Determine the (x, y) coordinate at the center of the cell enclosing the given text.  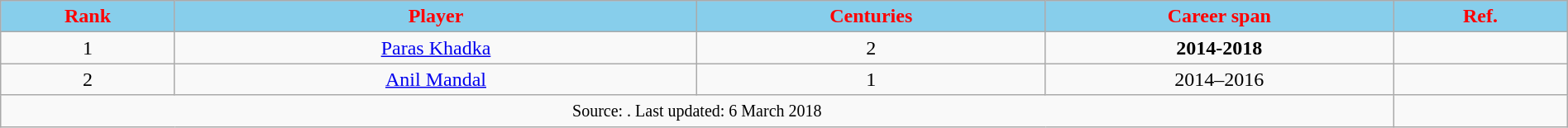
Paras Khadka (436, 48)
2014-2018 (1219, 48)
Source: . Last updated: 6 March 2018 (697, 111)
Anil Mandal (436, 79)
Career span (1219, 17)
Rank (88, 17)
Player (436, 17)
Ref. (1480, 17)
2014–2016 (1219, 79)
Centuries (872, 17)
